Output the (X, Y) coordinate of the center of the cell containing the given text.  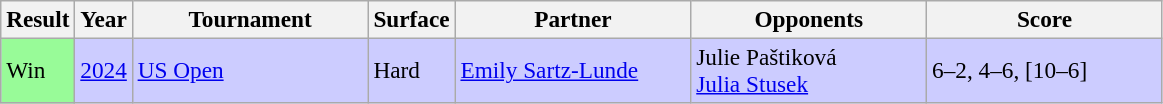
Opponents (809, 19)
Year (104, 19)
Win (38, 70)
Score (1045, 19)
Surface (412, 19)
6–2, 4–6, [10–6] (1045, 70)
2024 (104, 70)
Emily Sartz-Lunde (573, 70)
Tournament (250, 19)
US Open (250, 70)
Result (38, 19)
Julie Paštiková Julia Stusek (809, 70)
Hard (412, 70)
Partner (573, 19)
